From the cell containing the given text, extract its center point as [X, Y] coordinate. 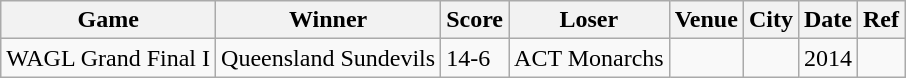
2014 [828, 58]
Loser [590, 20]
Date [828, 20]
ACT Monarchs [590, 58]
Venue [706, 20]
WAGL Grand Final I [108, 58]
Score [475, 20]
Ref [880, 20]
City [770, 20]
Winner [328, 20]
Queensland Sundevils [328, 58]
Game [108, 20]
14-6 [475, 58]
